Output the (X, Y) coordinate of the center of the cell containing the given text.  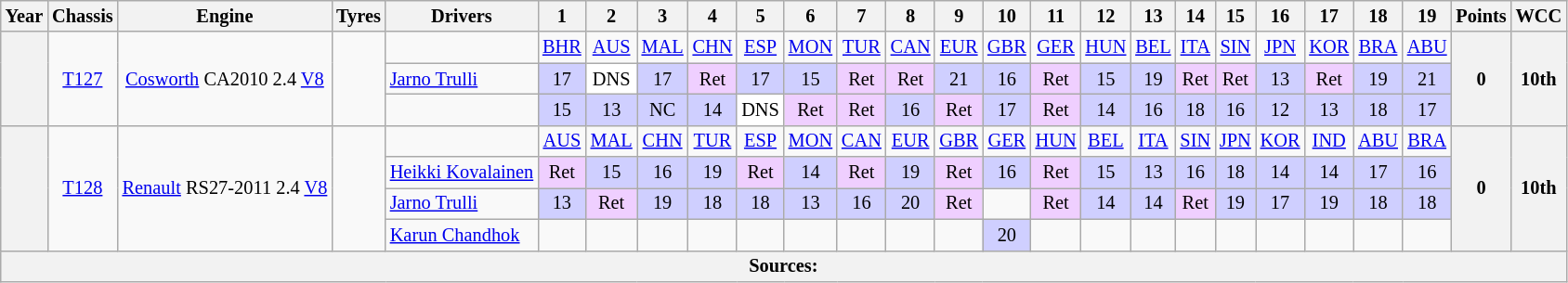
Cosworth CA2010 2.4 V8 (225, 78)
Drivers (462, 16)
2 (611, 16)
4 (713, 16)
Points (1482, 16)
3 (663, 16)
IND (1328, 141)
Renault RS27-2011 2.4 V8 (225, 187)
Sources: (784, 266)
Chassis (82, 16)
Tyres (359, 16)
Engine (225, 16)
T127 (82, 78)
Heikki Kovalainen (462, 173)
5 (760, 16)
1 (562, 16)
Year (24, 16)
9 (959, 16)
11 (1056, 16)
10 (1007, 16)
Karun Chandhok (462, 235)
8 (910, 16)
T128 (82, 187)
NC (663, 109)
6 (810, 16)
BHR (562, 47)
7 (862, 16)
WCC (1539, 16)
